Provide the [x, y] coordinate of the cell's center where the given text is located.  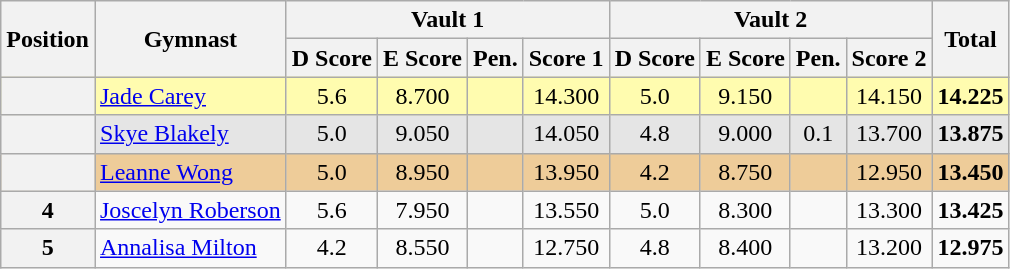
13.200 [889, 248]
13.700 [889, 134]
8.950 [422, 172]
Score 2 [889, 58]
13.875 [970, 134]
Vault 2 [770, 20]
Skye Blakely [190, 134]
7.950 [422, 210]
8.750 [745, 172]
13.950 [566, 172]
8.300 [745, 210]
12.975 [970, 248]
14.300 [566, 96]
12.750 [566, 248]
Joscelyn Roberson [190, 210]
8.550 [422, 248]
14.050 [566, 134]
12.950 [889, 172]
Gymnast [190, 39]
14.150 [889, 96]
5 [48, 248]
4 [48, 210]
9.050 [422, 134]
9.000 [745, 134]
8.700 [422, 96]
Total [970, 39]
14.225 [970, 96]
Score 1 [566, 58]
13.300 [889, 210]
13.425 [970, 210]
9.150 [745, 96]
Vault 1 [448, 20]
8.400 [745, 248]
Leanne Wong [190, 172]
Jade Carey [190, 96]
Position [48, 39]
13.450 [970, 172]
0.1 [818, 134]
Annalisa Milton [190, 248]
13.550 [566, 210]
